From the cell containing the given text, extract its center point as (x, y) coordinate. 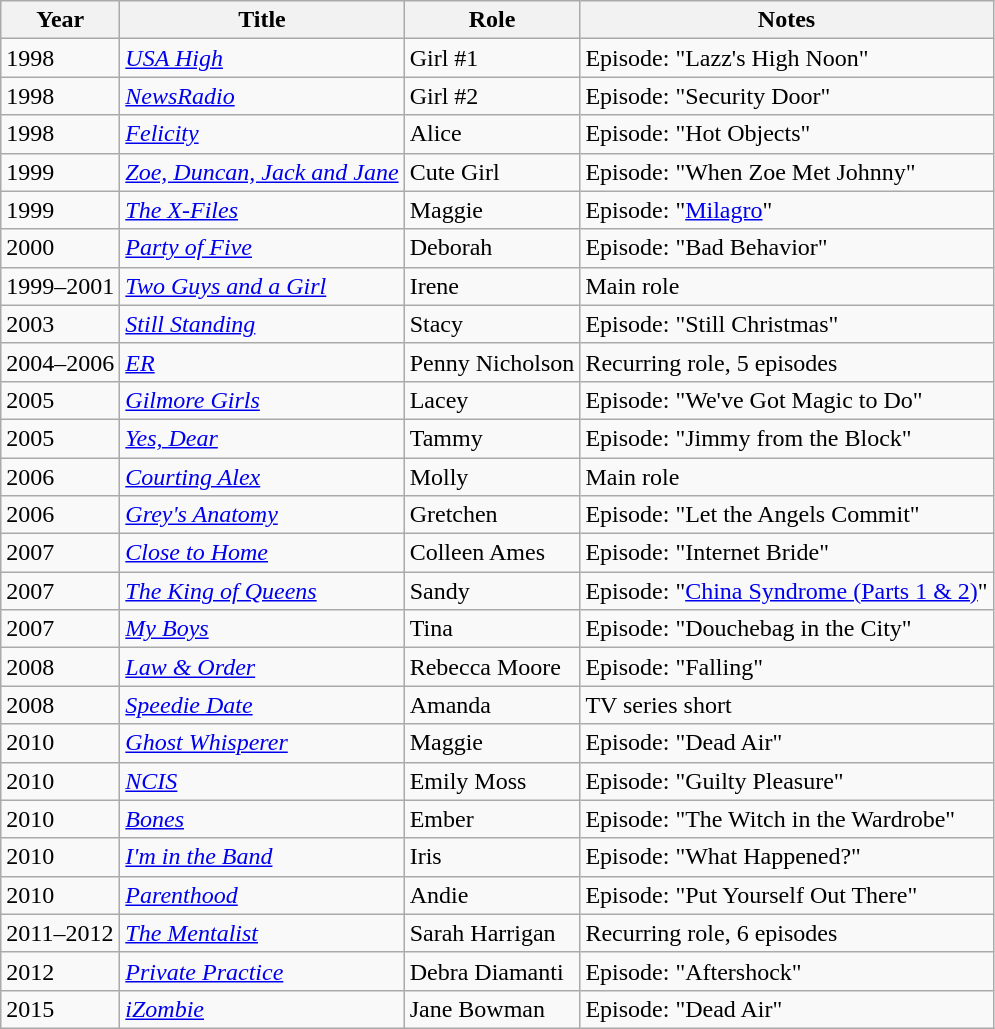
Cute Girl (492, 172)
2011–2012 (60, 933)
Episode: "Put Yourself Out There" (786, 895)
Sandy (492, 591)
Grey's Anatomy (262, 515)
TV series short (786, 705)
Episode: "China Syndrome (Parts 1 & 2)" (786, 591)
Colleen Ames (492, 553)
Irene (492, 286)
Recurring role, 6 episodes (786, 933)
Alice (492, 134)
The X-Files (262, 210)
Debra Diamanti (492, 971)
Law & Order (262, 667)
Episode: "Guilty Pleasure" (786, 781)
Felicity (262, 134)
Lacey (492, 400)
Courting Alex (262, 477)
iZombie (262, 1009)
Bones (262, 819)
Title (262, 20)
Yes, Dear (262, 438)
1999–2001 (60, 286)
The King of Queens (262, 591)
Zoe, Duncan, Jack and Jane (262, 172)
Two Guys and a Girl (262, 286)
Speedie Date (262, 705)
Episode: "Jimmy from the Block" (786, 438)
Private Practice (262, 971)
Ghost Whisperer (262, 743)
Penny Nicholson (492, 362)
2004–2006 (60, 362)
Tina (492, 629)
Still Standing (262, 324)
Tammy (492, 438)
Emily Moss (492, 781)
Episode: "Security Door" (786, 96)
Parenthood (262, 895)
Episode: "Still Christmas" (786, 324)
Episode: "We've Got Magic to Do" (786, 400)
Jane Bowman (492, 1009)
ER (262, 362)
The Mentalist (262, 933)
Episode: "What Happened?" (786, 857)
Iris (492, 857)
Deborah (492, 248)
NewsRadio (262, 96)
2003 (60, 324)
Year (60, 20)
Girl #1 (492, 58)
Episode: "When Zoe Met Johnny" (786, 172)
Episode: "Let the Angels Commit" (786, 515)
Episode: "Falling" (786, 667)
NCIS (262, 781)
Episode: "Milagro" (786, 210)
My Boys (262, 629)
Gretchen (492, 515)
Stacy (492, 324)
USA High (262, 58)
Episode: "Lazz's High Noon" (786, 58)
Party of Five (262, 248)
Rebecca Moore (492, 667)
Girl #2 (492, 96)
Episode: "Internet Bride" (786, 553)
2015 (60, 1009)
Role (492, 20)
Sarah Harrigan (492, 933)
Amanda (492, 705)
Episode: "Aftershock" (786, 971)
Molly (492, 477)
2000 (60, 248)
2012 (60, 971)
Episode: "The Witch in the Wardrobe" (786, 819)
Gilmore Girls (262, 400)
Episode: "Douchebag in the City" (786, 629)
Episode: "Bad Behavior" (786, 248)
Andie (492, 895)
Close to Home (262, 553)
Episode: "Hot Objects" (786, 134)
Recurring role, 5 episodes (786, 362)
Ember (492, 819)
I'm in the Band (262, 857)
Notes (786, 20)
